Detect which cell encompasses the target text, then output its (x, y) center coordinate. 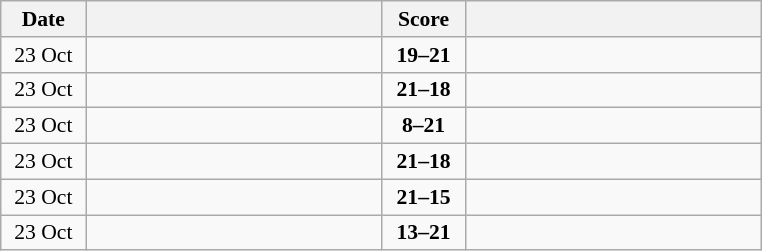
Score (424, 19)
8–21 (424, 126)
21–15 (424, 197)
13–21 (424, 233)
19–21 (424, 55)
Date (44, 19)
